Find where the given text appears and provide that cell's center as (x, y) coordinate. 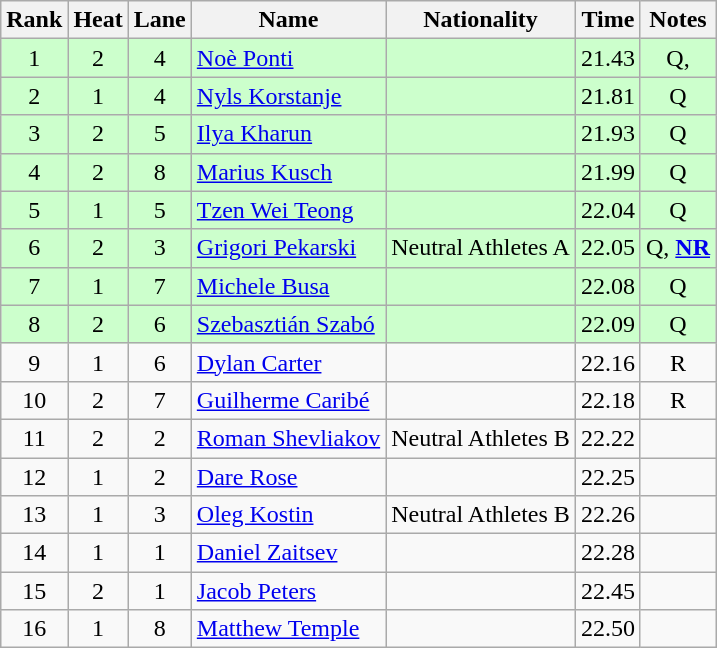
Dare Rose (288, 477)
22.18 (608, 400)
21.93 (608, 134)
21.81 (608, 96)
22.04 (608, 210)
22.09 (608, 324)
13 (34, 515)
Grigori Pekarski (288, 248)
22.25 (608, 477)
Name (288, 20)
Daniel Zaitsev (288, 553)
12 (34, 477)
22.22 (608, 438)
21.43 (608, 58)
Q, (678, 58)
Roman Shevliakov (288, 438)
21.99 (608, 172)
Neutral Athletes A (481, 248)
22.45 (608, 591)
Michele Busa (288, 286)
22.28 (608, 553)
10 (34, 400)
Nationality (481, 20)
Lane (160, 20)
9 (34, 362)
Heat (98, 20)
16 (34, 629)
Tzen Wei Teong (288, 210)
Rank (34, 20)
Notes (678, 20)
Time (608, 20)
14 (34, 553)
Noè Ponti (288, 58)
Dylan Carter (288, 362)
Ilya Kharun (288, 134)
Szebasztián Szabó (288, 324)
Matthew Temple (288, 629)
11 (34, 438)
Guilherme Caribé (288, 400)
22.05 (608, 248)
22.08 (608, 286)
Oleg Kostin (288, 515)
22.26 (608, 515)
Jacob Peters (288, 591)
Q, NR (678, 248)
15 (34, 591)
Marius Kusch (288, 172)
22.16 (608, 362)
22.50 (608, 629)
Nyls Korstanje (288, 96)
